Extract the [x, y] coordinate from the center of the cell holding the provided text.  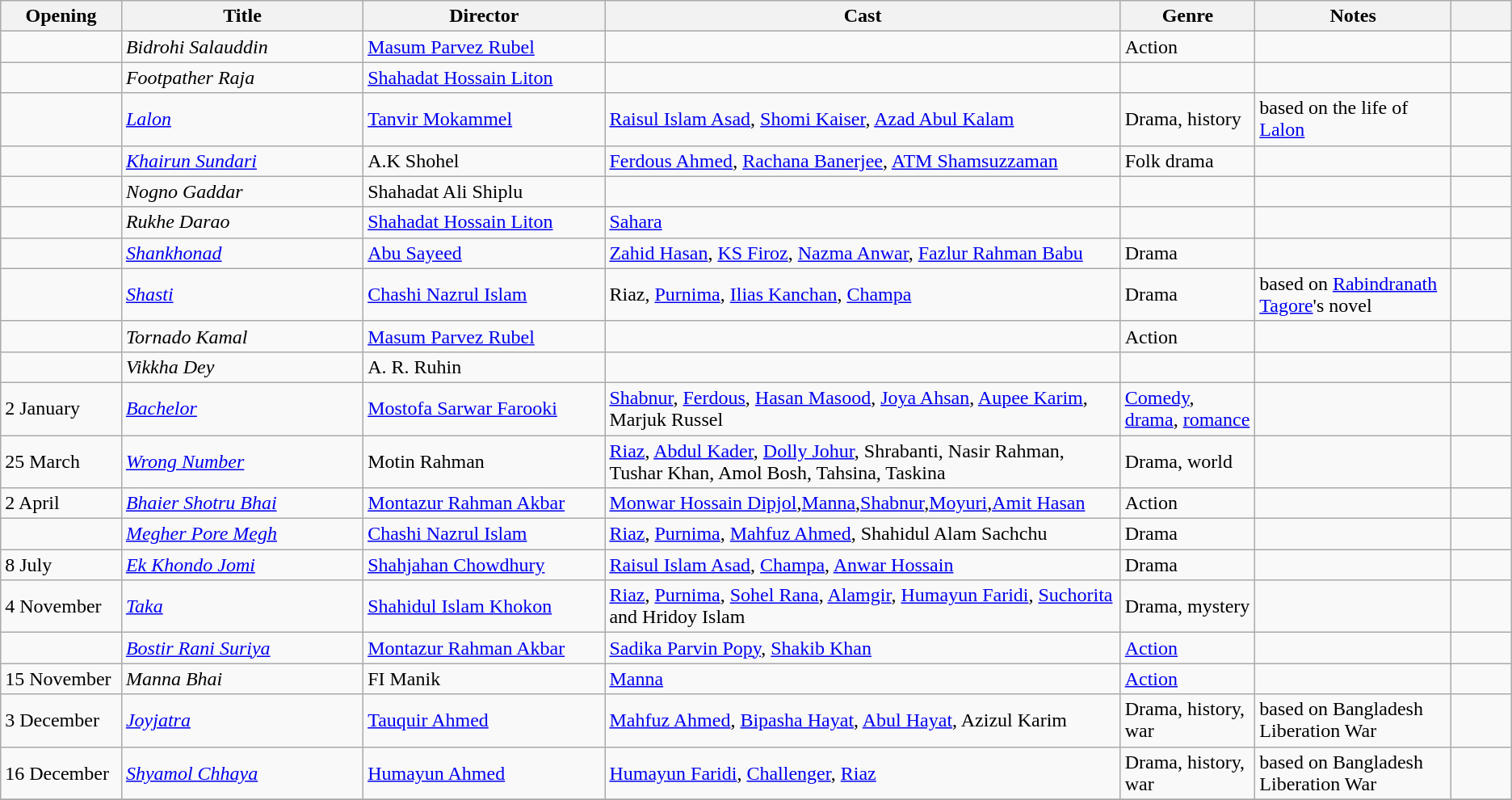
Shahidul Islam Khokon [485, 606]
Footpather Raja [242, 78]
Riaz, Purnima, Ilias Kanchan, Champa [863, 294]
Shasti [242, 294]
Monwar Hossain Dipjol,Manna,Shabnur,Moyuri,Amit Hasan [863, 503]
Riaz, Purnima, Mahfuz Ahmed, Shahidul Alam Sachchu [863, 534]
A.K Shohel [485, 161]
Notes [1354, 16]
16 December [61, 773]
Humayun Ahmed [485, 773]
8 July [61, 565]
Nogno Gaddar [242, 192]
Mostofa Sarwar Farooki [485, 409]
Director [485, 16]
Bhaier Shotru Bhai [242, 503]
Drama, world [1187, 461]
Ferdous Ahmed, Rachana Banerjee, ATM Shamsuzzaman [863, 161]
Abu Sayeed [485, 253]
Joyjatra [242, 721]
Manna Bhai [242, 679]
Ek Khondo Jomi [242, 565]
4 November [61, 606]
Raisul Islam Asad, Champa, Anwar Hossain [863, 565]
Taka [242, 606]
Tanvir Mokammel [485, 120]
Shabnur, Ferdous, Hasan Masood, Joya Ahsan, Aupee Karim, Marjuk Russel [863, 409]
Sadika Parvin Popy, Shakib Khan [863, 648]
Rukhe Darao [242, 222]
A. R. Ruhin [485, 367]
Tauquir Ahmed [485, 721]
Shankhonad [242, 253]
Shyamol Chhaya [242, 773]
2 January [61, 409]
Shahadat Ali Shiplu [485, 192]
Tornado Kamal [242, 336]
25 March [61, 461]
Cast [863, 16]
Drama, mystery [1187, 606]
Megher Pore Megh [242, 534]
based on the life of Lalon [1354, 120]
Genre [1187, 16]
Folk drama [1187, 161]
Drama, history [1187, 120]
FI Manik [485, 679]
Vikkha Dey [242, 367]
Zahid Hasan, KS Firoz, Nazma Anwar, Fazlur Rahman Babu [863, 253]
based on Rabindranath Tagore's novel [1354, 294]
15 November [61, 679]
Riaz, Abdul Kader, Dolly Johur, Shrabanti, Nasir Rahman, Tushar Khan, Amol Bosh, Tahsina, Taskina [863, 461]
Bachelor [242, 409]
Sahara [863, 222]
Title [242, 16]
Motin Rahman [485, 461]
Bostir Rani Suriya [242, 648]
Khairun Sundari [242, 161]
2 April [61, 503]
Humayun Faridi, Challenger, Riaz [863, 773]
Opening [61, 16]
Wrong Number [242, 461]
Manna [863, 679]
Mahfuz Ahmed, Bipasha Hayat, Abul Hayat, Azizul Karim [863, 721]
3 December [61, 721]
Shahjahan Chowdhury [485, 565]
Raisul Islam Asad, Shomi Kaiser, Azad Abul Kalam [863, 120]
Comedy, drama, romance [1187, 409]
Bidrohi Salauddin [242, 47]
Lalon [242, 120]
Riaz, Purnima, Sohel Rana, Alamgir, Humayun Faridi, Suchorita and Hridoy Islam [863, 606]
